Search for the cell housing the specified text and yield its (X, Y) center coordinate. 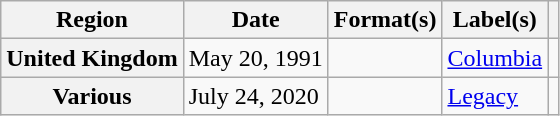
Various (92, 96)
Columbia (495, 58)
Legacy (495, 96)
May 20, 1991 (256, 58)
Format(s) (385, 20)
Region (92, 20)
United Kingdom (92, 58)
July 24, 2020 (256, 96)
Date (256, 20)
Label(s) (495, 20)
